Search for the cell housing the specified text and yield its [x, y] center coordinate. 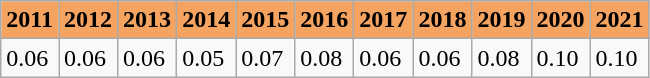
2014 [206, 20]
2019 [502, 20]
2016 [324, 20]
2013 [148, 20]
2020 [560, 20]
0.05 [206, 58]
0.07 [266, 58]
2017 [384, 20]
2012 [88, 20]
2011 [30, 20]
2015 [266, 20]
2021 [620, 20]
2018 [442, 20]
